Extract the [x, y] coordinate from the center of the cell holding the provided text.  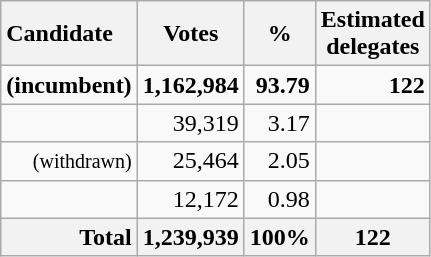
0.98 [280, 199]
100% [280, 237]
93.79 [280, 85]
Candidate [69, 34]
1,162,984 [190, 85]
25,464 [190, 161]
Total [69, 237]
2.05 [280, 161]
Votes [190, 34]
1,239,939 [190, 237]
Estimateddelegates [372, 34]
% [280, 34]
(withdrawn) [69, 161]
39,319 [190, 123]
(incumbent) [69, 85]
3.17 [280, 123]
12,172 [190, 199]
